From the cell containing the given text, extract its center point as (X, Y) coordinate. 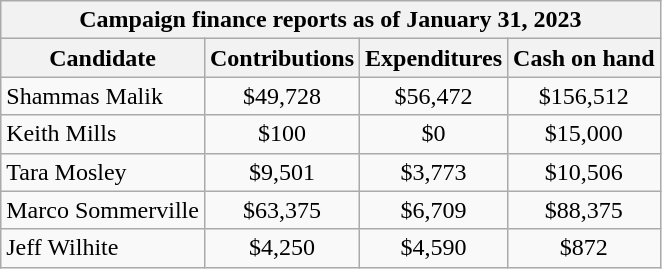
Keith Mills (103, 134)
$100 (282, 134)
$6,709 (434, 210)
Tara Mosley (103, 172)
$15,000 (584, 134)
Campaign finance reports as of January 31, 2023 (330, 20)
Shammas Malik (103, 96)
$88,375 (584, 210)
$156,512 (584, 96)
Marco Sommerville (103, 210)
$49,728 (282, 96)
$10,506 (584, 172)
Cash on hand (584, 58)
Contributions (282, 58)
Jeff Wilhite (103, 248)
$3,773 (434, 172)
$4,590 (434, 248)
Candidate (103, 58)
Expenditures (434, 58)
$9,501 (282, 172)
$0 (434, 134)
$63,375 (282, 210)
$4,250 (282, 248)
$56,472 (434, 96)
$872 (584, 248)
